Determine the [X, Y] coordinate at the center of the cell enclosing the given text.  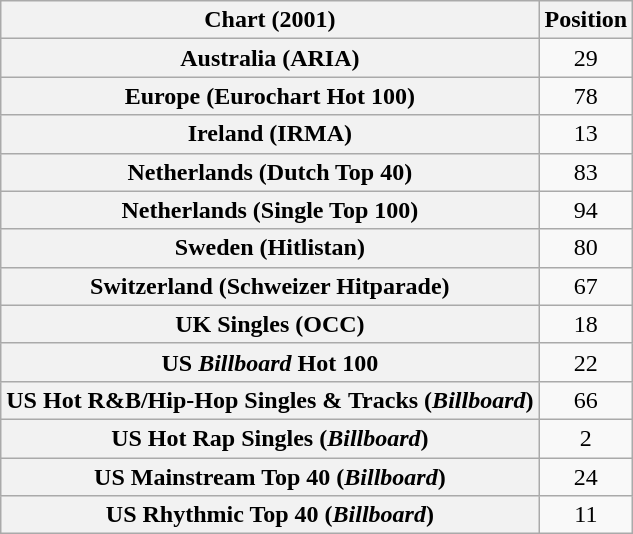
US Mainstream Top 40 (Billboard) [270, 477]
Netherlands (Single Top 100) [270, 210]
22 [586, 362]
Australia (ARIA) [270, 58]
US Hot R&B/Hip-Hop Singles & Tracks (Billboard) [270, 400]
24 [586, 477]
Chart (2001) [270, 20]
13 [586, 134]
94 [586, 210]
Europe (Eurochart Hot 100) [270, 96]
Netherlands (Dutch Top 40) [270, 172]
2 [586, 438]
Ireland (IRMA) [270, 134]
Sweden (Hitlistan) [270, 248]
US Rhythmic Top 40 (Billboard) [270, 515]
29 [586, 58]
Switzerland (Schweizer Hitparade) [270, 286]
83 [586, 172]
US Hot Rap Singles (Billboard) [270, 438]
67 [586, 286]
66 [586, 400]
Position [586, 20]
US Billboard Hot 100 [270, 362]
UK Singles (OCC) [270, 324]
18 [586, 324]
11 [586, 515]
80 [586, 248]
78 [586, 96]
